Detect which cell encompasses the target text, then output its (x, y) center coordinate. 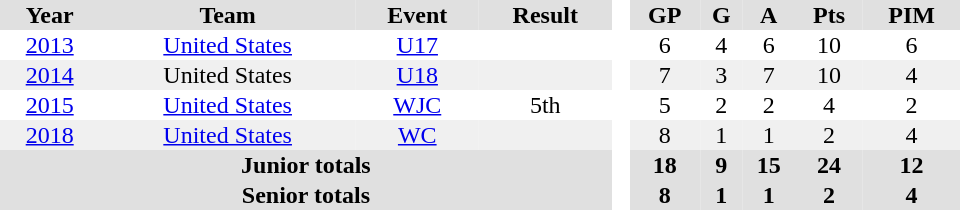
5 (664, 105)
Junior totals (306, 165)
12 (912, 165)
18 (664, 165)
Senior totals (306, 195)
A (768, 15)
Result (546, 15)
Pts (829, 15)
2018 (50, 135)
PIM (912, 15)
2014 (50, 75)
Year (50, 15)
2015 (50, 105)
15 (768, 165)
5th (546, 105)
U17 (418, 45)
U18 (418, 75)
WJC (418, 105)
Event (418, 15)
WC (418, 135)
Team (228, 15)
G (721, 15)
3 (721, 75)
2013 (50, 45)
GP (664, 15)
24 (829, 165)
9 (721, 165)
